Output the (x, y) coordinate of the center of the cell containing the given text.  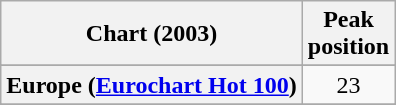
Europe (Eurochart Hot 100) (152, 85)
23 (348, 85)
Chart (2003) (152, 34)
Peakposition (348, 34)
